Search for the cell housing the specified text and yield its (X, Y) center coordinate. 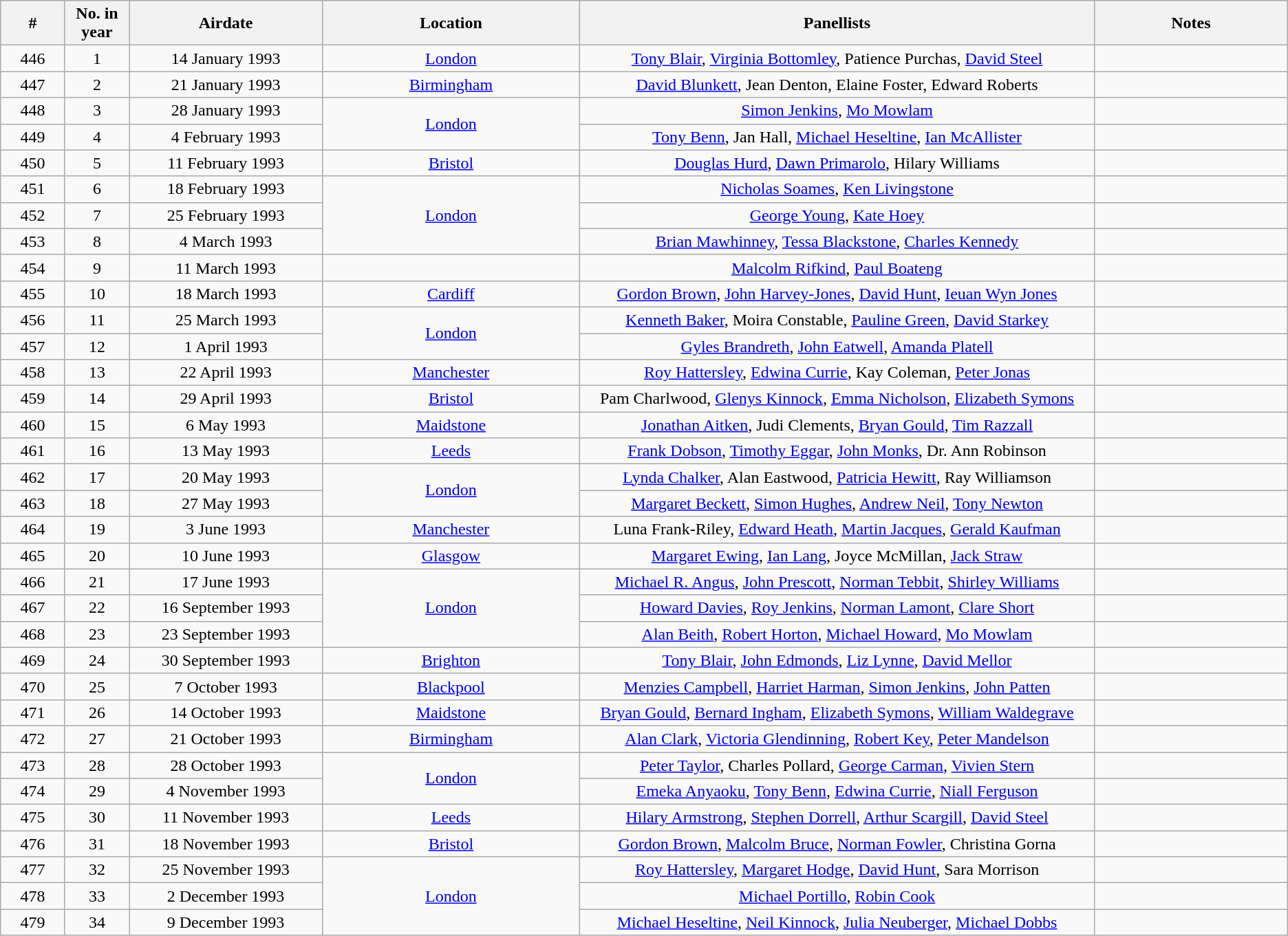
475 (33, 818)
25 February 1993 (226, 215)
Blackpool (451, 686)
Hilary Armstrong, Stephen Dorrell, Arthur Scargill, David Steel (837, 818)
Margaret Ewing, Ian Lang, Joyce McMillan, Jack Straw (837, 556)
27 May 1993 (226, 503)
30 September 1993 (226, 660)
465 (33, 556)
18 March 1993 (226, 294)
6 May 1993 (226, 425)
Menzies Campbell, Harriet Harman, Simon Jenkins, John Patten (837, 686)
468 (33, 634)
# (33, 23)
Brian Mawhinney, Tessa Blackstone, Charles Kennedy (837, 241)
476 (33, 844)
11 February 1993 (226, 163)
446 (33, 58)
452 (33, 215)
7 (97, 215)
20 (97, 556)
479 (33, 922)
462 (33, 477)
Gordon Brown, Malcolm Bruce, Norman Fowler, Christina Gorna (837, 844)
1 (97, 58)
28 October 1993 (226, 765)
478 (33, 896)
464 (33, 530)
3 (97, 111)
23 (97, 634)
Michael Heseltine, Neil Kinnock, Julia Neuberger, Michael Dobbs (837, 922)
25 November 1993 (226, 870)
447 (33, 85)
31 (97, 844)
33 (97, 896)
4 November 1993 (226, 792)
14 (97, 399)
29 April 1993 (226, 399)
449 (33, 137)
No. in year (97, 23)
11 March 1993 (226, 268)
22 (97, 608)
6 (97, 189)
450 (33, 163)
Location (451, 23)
469 (33, 660)
Michael R. Angus, John Prescott, Norman Tebbit, Shirley Williams (837, 582)
Margaret Beckett, Simon Hughes, Andrew Neil, Tony Newton (837, 503)
16 September 1993 (226, 608)
454 (33, 268)
457 (33, 346)
461 (33, 451)
4 March 1993 (226, 241)
Lynda Chalker, Alan Eastwood, Patricia Hewitt, Ray Williamson (837, 477)
16 (97, 451)
5 (97, 163)
30 (97, 818)
20 May 1993 (226, 477)
19 (97, 530)
10 (97, 294)
Glasgow (451, 556)
9 December 1993 (226, 922)
Emeka Anyaoku, Tony Benn, Edwina Currie, Niall Ferguson (837, 792)
Douglas Hurd, Dawn Primarolo, Hilary Williams (837, 163)
21 October 1993 (226, 739)
25 March 1993 (226, 320)
Panellists (837, 23)
Malcolm Rifkind, Paul Boateng (837, 268)
17 June 1993 (226, 582)
2 (97, 85)
Alan Beith, Robert Horton, Michael Howard, Mo Mowlam (837, 634)
Howard Davies, Roy Jenkins, Norman Lamont, Clare Short (837, 608)
451 (33, 189)
Brighton (451, 660)
Bryan Gould, Bernard Ingham, Elizabeth Symons, William Waldegrave (837, 712)
Tony Benn, Jan Hall, Michael Heseltine, Ian McAllister (837, 137)
459 (33, 399)
7 October 1993 (226, 686)
Roy Hattersley, Margaret Hodge, David Hunt, Sara Morrison (837, 870)
14 October 1993 (226, 712)
Michael Portillo, Robin Cook (837, 896)
473 (33, 765)
12 (97, 346)
Tony Blair, John Edmonds, Liz Lynne, David Mellor (837, 660)
474 (33, 792)
Simon Jenkins, Mo Mowlam (837, 111)
14 January 1993 (226, 58)
Peter Taylor, Charles Pollard, George Carman, Vivien Stern (837, 765)
3 June 1993 (226, 530)
458 (33, 373)
Nicholas Soames, Ken Livingstone (837, 189)
Luna Frank-Riley, Edward Heath, Martin Jacques, Gerald Kaufman (837, 530)
Frank Dobson, Timothy Eggar, John Monks, Dr. Ann Robinson (837, 451)
9 (97, 268)
471 (33, 712)
8 (97, 241)
10 June 1993 (226, 556)
21 (97, 582)
477 (33, 870)
15 (97, 425)
Alan Clark, Victoria Glendinning, Robert Key, Peter Mandelson (837, 739)
466 (33, 582)
460 (33, 425)
11 November 1993 (226, 818)
Gordon Brown, John Harvey-Jones, David Hunt, Ieuan Wyn Jones (837, 294)
4 (97, 137)
17 (97, 477)
24 (97, 660)
13 (97, 373)
32 (97, 870)
28 (97, 765)
448 (33, 111)
34 (97, 922)
1 April 1993 (226, 346)
28 January 1993 (226, 111)
22 April 1993 (226, 373)
Tony Blair, Virginia Bottomley, Patience Purchas, David Steel (837, 58)
29 (97, 792)
Roy Hattersley, Edwina Currie, Kay Coleman, Peter Jonas (837, 373)
18 (97, 503)
26 (97, 712)
George Young, Kate Hoey (837, 215)
18 November 1993 (226, 844)
455 (33, 294)
Pam Charlwood, Glenys Kinnock, Emma Nicholson, Elizabeth Symons (837, 399)
456 (33, 320)
21 January 1993 (226, 85)
27 (97, 739)
Notes (1192, 23)
23 September 1993 (226, 634)
18 February 1993 (226, 189)
2 December 1993 (226, 896)
467 (33, 608)
13 May 1993 (226, 451)
Cardiff (451, 294)
472 (33, 739)
470 (33, 686)
Gyles Brandreth, John Eatwell, Amanda Platell (837, 346)
11 (97, 320)
Jonathan Aitken, Judi Clements, Bryan Gould, Tim Razzall (837, 425)
Airdate (226, 23)
Kenneth Baker, Moira Constable, Pauline Green, David Starkey (837, 320)
463 (33, 503)
4 February 1993 (226, 137)
453 (33, 241)
25 (97, 686)
David Blunkett, Jean Denton, Elaine Foster, Edward Roberts (837, 85)
